Locate the cell with the specified text and output its (x, y) center coordinate. 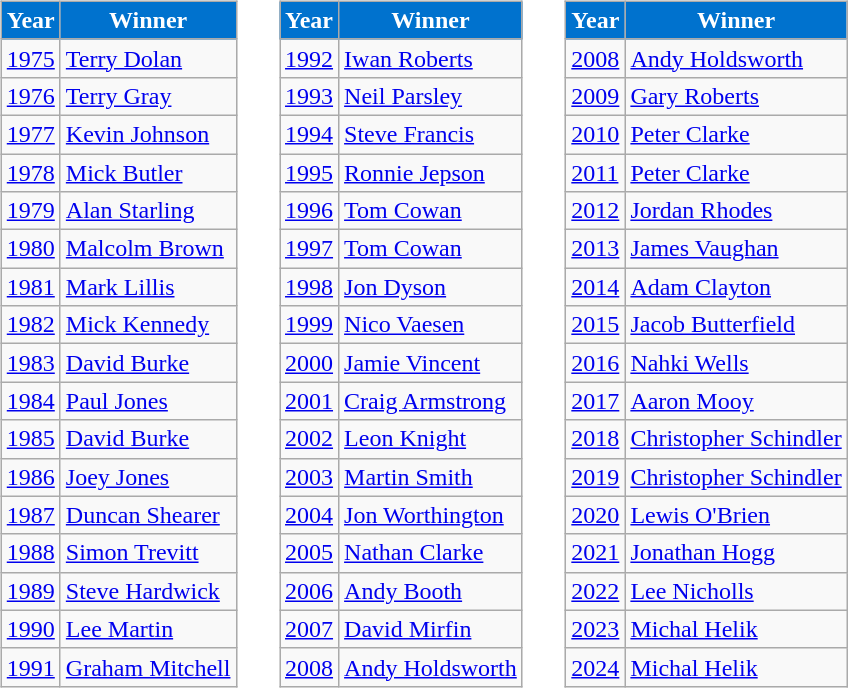
1980 (30, 249)
Duncan Shearer (148, 515)
1987 (30, 515)
1981 (30, 287)
2002 (310, 439)
2012 (596, 211)
1975 (30, 58)
1986 (30, 477)
Gary Roberts (736, 96)
Mick Butler (148, 173)
1990 (30, 629)
2013 (596, 249)
Craig Armstrong (431, 401)
2018 (596, 439)
1999 (310, 325)
Simon Trevitt (148, 553)
1996 (310, 211)
Lee Nicholls (736, 591)
2022 (596, 591)
1982 (30, 325)
1991 (30, 667)
Terry Gray (148, 96)
1978 (30, 173)
2011 (596, 173)
2021 (596, 553)
Ronnie Jepson (431, 173)
Steve Hardwick (148, 591)
Graham Mitchell (148, 667)
1976 (30, 96)
Iwan Roberts (431, 58)
1983 (30, 363)
Jon Dyson (431, 287)
Jon Worthington (431, 515)
Steve Francis (431, 134)
Terry Dolan (148, 58)
Mark Lillis (148, 287)
Joey Jones (148, 477)
1992 (310, 58)
Paul Jones (148, 401)
1979 (30, 211)
Malcolm Brown (148, 249)
2003 (310, 477)
Lee Martin (148, 629)
2007 (310, 629)
Jordan Rhodes (736, 211)
Nico Vaesen (431, 325)
Martin Smith (431, 477)
2017 (596, 401)
1985 (30, 439)
1998 (310, 287)
2001 (310, 401)
Leon Knight (431, 439)
Nahki Wells (736, 363)
Alan Starling (148, 211)
2023 (596, 629)
2004 (310, 515)
2000 (310, 363)
2005 (310, 553)
1984 (30, 401)
2015 (596, 325)
2009 (596, 96)
2016 (596, 363)
1993 (310, 96)
Nathan Clarke (431, 553)
Kevin Johnson (148, 134)
Neil Parsley (431, 96)
1988 (30, 553)
Jamie Vincent (431, 363)
Adam Clayton (736, 287)
2006 (310, 591)
1994 (310, 134)
David Mirfin (431, 629)
1989 (30, 591)
Jacob Butterfield (736, 325)
2024 (596, 667)
Lewis O'Brien (736, 515)
James Vaughan (736, 249)
1997 (310, 249)
Mick Kennedy (148, 325)
Aaron Mooy (736, 401)
2014 (596, 287)
2010 (596, 134)
2020 (596, 515)
1977 (30, 134)
2019 (596, 477)
Jonathan Hogg (736, 553)
Andy Booth (431, 591)
1995 (310, 173)
